Provide the (x, y) coordinate of the cell's center where the given text is located.  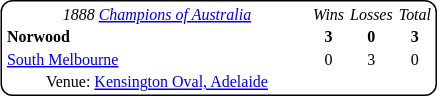
South Melbourne (156, 60)
1888 Champions of Australia (156, 14)
Norwood (156, 37)
Venue: Kensington Oval, Adelaide (156, 82)
Losses (372, 14)
Total (414, 14)
Wins (328, 14)
